Provide the [x, y] coordinate of the cell's center where the given text is located.  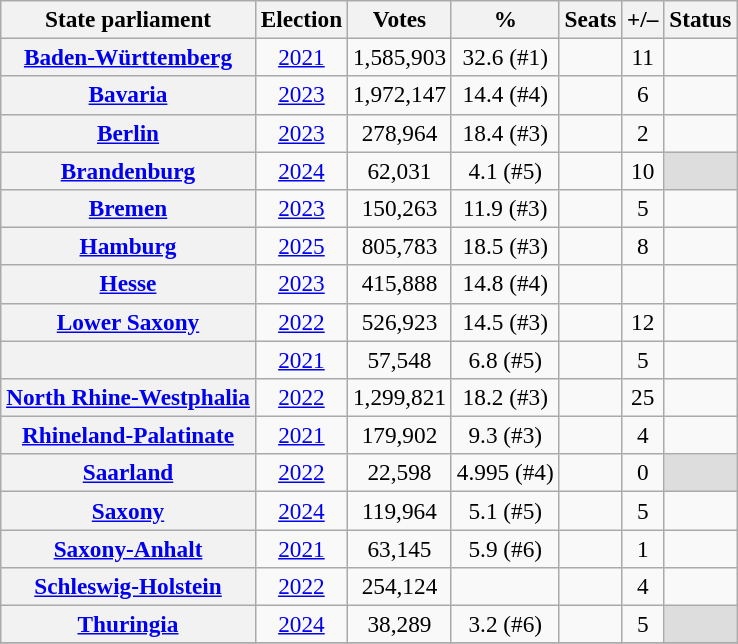
Hesse [128, 284]
1,585,903 [400, 57]
8 [643, 246]
6.8 (#5) [505, 359]
805,783 [400, 246]
278,964 [400, 133]
Saxony [128, 510]
3.2 (#6) [505, 624]
14.5 (#3) [505, 322]
4.995 (#4) [505, 473]
Lower Saxony [128, 322]
Berlin [128, 133]
18.2 (#3) [505, 397]
14.8 (#4) [505, 284]
11 [643, 57]
11.9 (#3) [505, 208]
% [505, 19]
62,031 [400, 170]
Saarland [128, 473]
4.1 (#5) [505, 170]
38,289 [400, 624]
0 [643, 473]
9.3 (#3) [505, 435]
1 [643, 548]
Bavaria [128, 95]
179,902 [400, 435]
6 [643, 95]
526,923 [400, 322]
Hamburg [128, 246]
18.5 (#3) [505, 246]
Seats [590, 19]
57,548 [400, 359]
State parliament [128, 19]
+/– [643, 19]
150,263 [400, 208]
5.9 (#6) [505, 548]
Thuringia [128, 624]
Brandenburg [128, 170]
Votes [400, 19]
22,598 [400, 473]
Bremen [128, 208]
Saxony-Anhalt [128, 548]
12 [643, 322]
Baden-Württemberg [128, 57]
Election [301, 19]
415,888 [400, 284]
Rhineland-Palatinate [128, 435]
Status [700, 19]
1,299,821 [400, 397]
254,124 [400, 586]
18.4 (#3) [505, 133]
North Rhine-Westphalia [128, 397]
119,964 [400, 510]
10 [643, 170]
5.1 (#5) [505, 510]
2025 [301, 246]
14.4 (#4) [505, 95]
Schleswig-Holstein [128, 586]
2 [643, 133]
25 [643, 397]
63,145 [400, 548]
32.6 (#1) [505, 57]
1,972,147 [400, 95]
